Return the (X, Y) coordinate for the center point of the cell that contains the specified text.  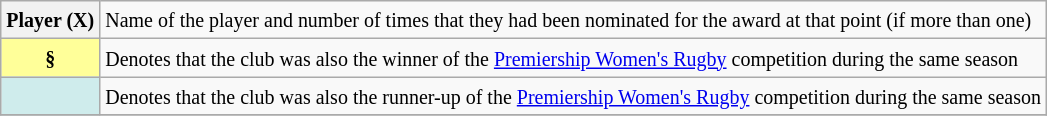
Denotes that the club was also the runner-up of the Premiership Women's Rugby competition during the same season (574, 96)
Player (X) (50, 20)
Name of the player and number of times that they had been nominated for the award at that point (if more than one) (574, 20)
Denotes that the club was also the winner of the Premiership Women's Rugby competition during the same season (574, 58)
§ (50, 58)
